Identify which cell holds the provided text, then report its (x, y) central coordinate. 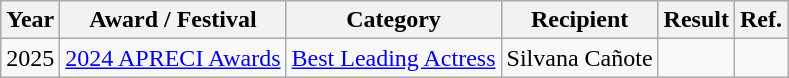
Award / Festival (173, 20)
Best Leading Actress (394, 58)
Recipient (580, 20)
Category (394, 20)
2025 (30, 58)
2024 APRECI Awards (173, 58)
Result (696, 20)
Ref. (760, 20)
Silvana Cañote (580, 58)
Year (30, 20)
